Scan for the cell matching the given text and deliver its (X, Y) coordinate at center. 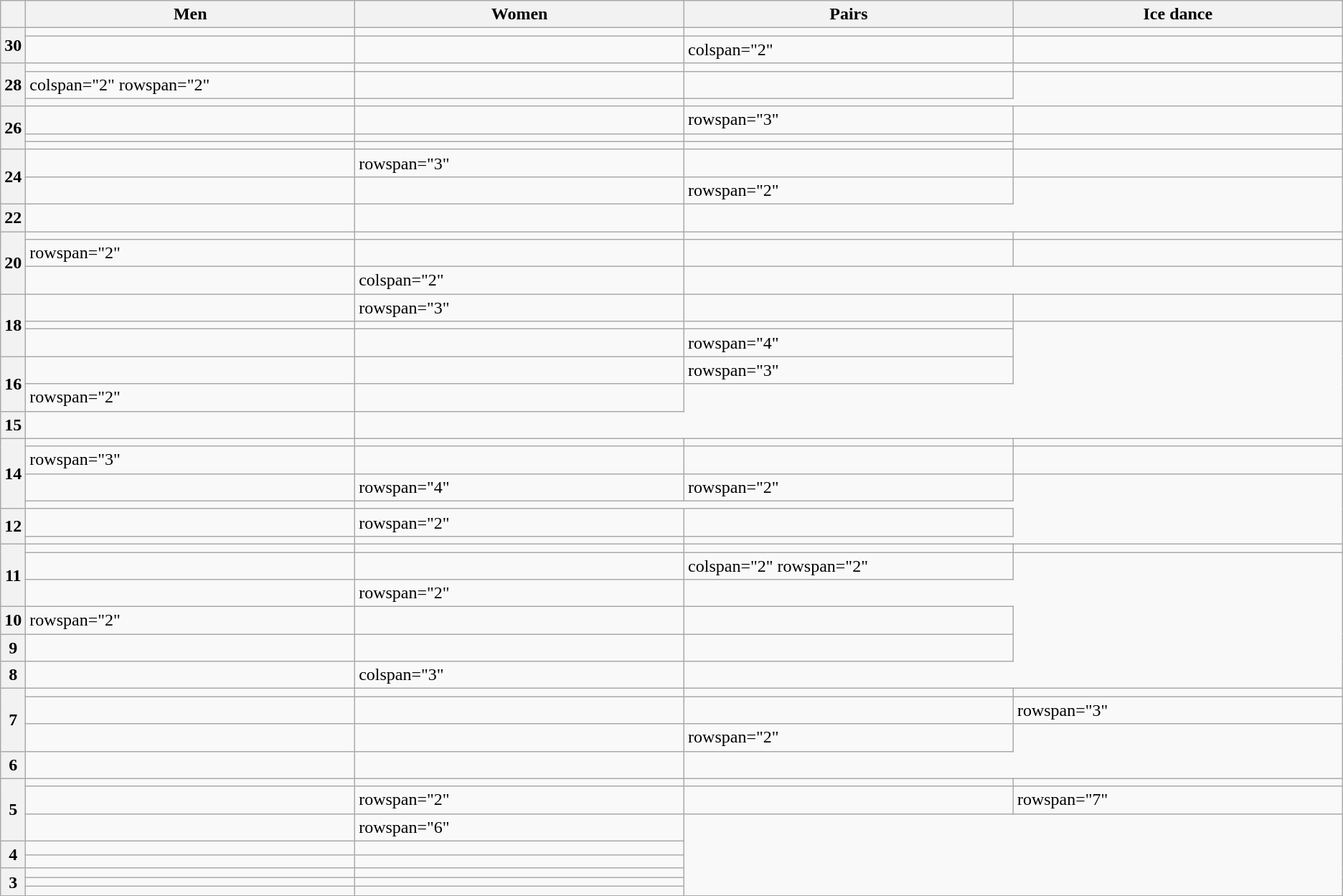
20 (13, 263)
4 (13, 854)
Pairs (849, 14)
Ice dance (1178, 14)
5 (13, 809)
3 (13, 882)
26 (13, 128)
15 (13, 425)
24 (13, 176)
28 (13, 85)
8 (13, 675)
30 (13, 46)
11 (13, 575)
14 (13, 473)
18 (13, 326)
9 (13, 648)
rowspan="7" (1178, 800)
22 (13, 217)
7 (13, 720)
Men (191, 14)
16 (13, 384)
12 (13, 527)
Women (519, 14)
10 (13, 621)
colspan="3" (519, 675)
6 (13, 765)
rowspan="6" (519, 827)
